Determine the (X, Y) coordinate at the center of the cell enclosing the given text.  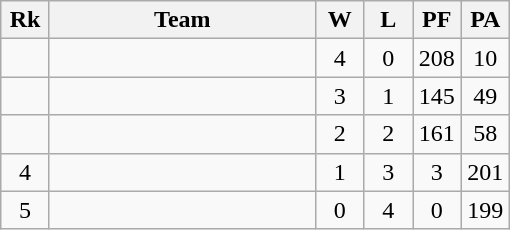
201 (486, 172)
145 (436, 96)
PF (436, 20)
W (340, 20)
10 (486, 58)
PA (486, 20)
199 (486, 210)
161 (436, 134)
Team (182, 20)
5 (26, 210)
49 (486, 96)
Rk (26, 20)
L (388, 20)
58 (486, 134)
208 (436, 58)
